Identify which cell holds the provided text, then report its (x, y) central coordinate. 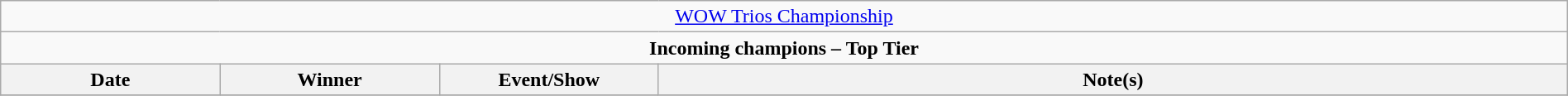
Winner (329, 79)
Date (111, 79)
WOW Trios Championship (784, 17)
Event/Show (549, 79)
Incoming champions – Top Tier (784, 48)
Note(s) (1113, 79)
